Detect which cell encompasses the target text, then output its (X, Y) center coordinate. 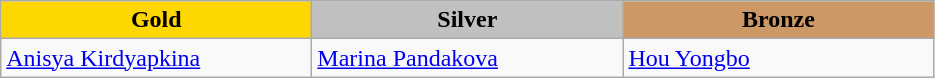
Hou Yongbo (778, 58)
Anisya Kirdyapkina (156, 58)
Gold (156, 20)
Marina Pandakova (468, 58)
Bronze (778, 20)
Silver (468, 20)
